From the cell containing the given text, extract its center point as (x, y) coordinate. 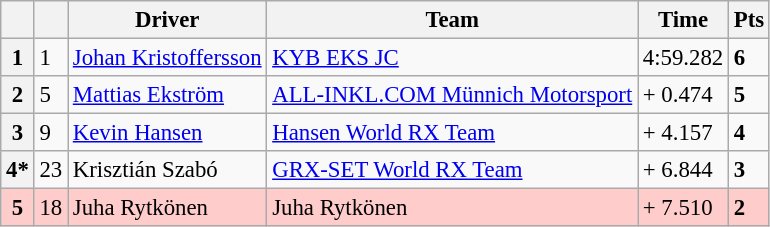
9 (50, 133)
23 (50, 170)
18 (50, 208)
Hansen World RX Team (452, 133)
GRX-SET World RX Team (452, 170)
+ 0.474 (684, 95)
Johan Kristoffersson (168, 58)
Kevin Hansen (168, 133)
KYB EKS JC (452, 58)
Pts (750, 20)
Mattias Ekström (168, 95)
Krisztián Szabó (168, 170)
+ 7.510 (684, 208)
Driver (168, 20)
Team (452, 20)
4:59.282 (684, 58)
+ 4.157 (684, 133)
6 (750, 58)
4* (18, 170)
ALL-INKL.COM Münnich Motorsport (452, 95)
+ 6.844 (684, 170)
Time (684, 20)
4 (750, 133)
